Detect which cell encompasses the target text, then output its [X, Y] center coordinate. 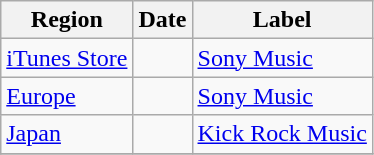
Kick Rock Music [282, 134]
Label [282, 20]
iTunes Store [67, 58]
Europe [67, 96]
Region [67, 20]
Japan [67, 134]
Date [162, 20]
